Extract the [X, Y] coordinate from the center of the cell holding the provided text.  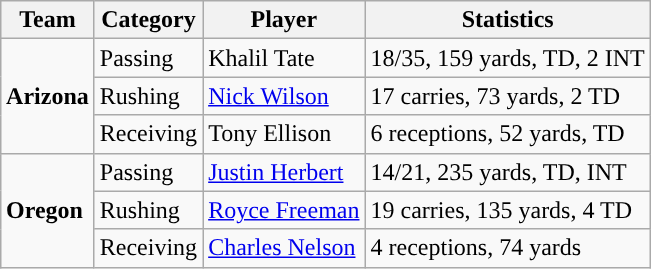
Nick Wilson [284, 96]
Tony Ellison [284, 134]
Justin Herbert [284, 172]
18/35, 159 yards, TD, 2 INT [508, 58]
Statistics [508, 20]
14/21, 235 yards, TD, INT [508, 172]
Charles Nelson [284, 248]
19 carries, 135 yards, 4 TD [508, 210]
Royce Freeman [284, 210]
6 receptions, 52 yards, TD [508, 134]
Khalil Tate [284, 58]
Oregon [48, 210]
Arizona [48, 96]
4 receptions, 74 yards [508, 248]
Team [48, 20]
Category [148, 20]
Player [284, 20]
17 carries, 73 yards, 2 TD [508, 96]
